Return [x, y] of the center of cell containing provided text 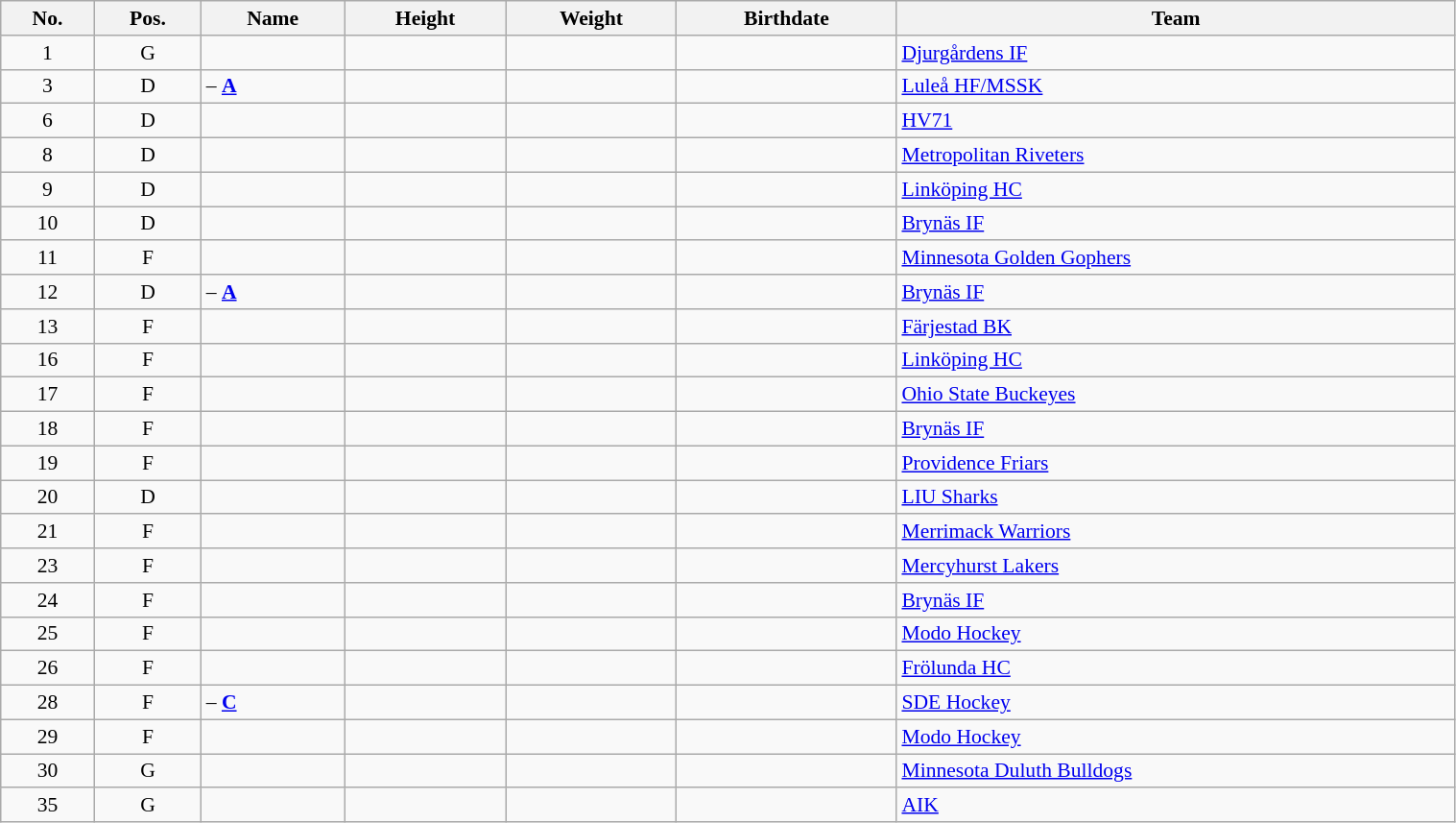
30 [48, 771]
28 [48, 703]
Minnesota Golden Gophers [1176, 258]
Height [426, 18]
19 [48, 463]
1 [48, 53]
17 [48, 395]
3 [48, 86]
SDE Hockey [1176, 703]
Name [273, 18]
23 [48, 566]
29 [48, 737]
Frölunda HC [1176, 668]
25 [48, 634]
35 [48, 806]
Ohio State Buckeyes [1176, 395]
11 [48, 258]
Merrimack Warriors [1176, 532]
26 [48, 668]
16 [48, 360]
Birthdate [786, 18]
Providence Friars [1176, 463]
– C [273, 703]
LIU Sharks [1176, 497]
Mercyhurst Lakers [1176, 566]
Luleå HF/MSSK [1176, 86]
8 [48, 156]
AIK [1176, 806]
10 [48, 224]
HV71 [1176, 121]
Weight [591, 18]
13 [48, 327]
24 [48, 600]
Pos. [148, 18]
Metropolitan Riveters [1176, 156]
No. [48, 18]
Minnesota Duluth Bulldogs [1176, 771]
20 [48, 497]
Färjestad BK [1176, 327]
21 [48, 532]
18 [48, 429]
9 [48, 189]
Team [1176, 18]
Djurgårdens IF [1176, 53]
12 [48, 292]
6 [48, 121]
